Provide the [x, y] coordinate of the cell's center where the given text is located.  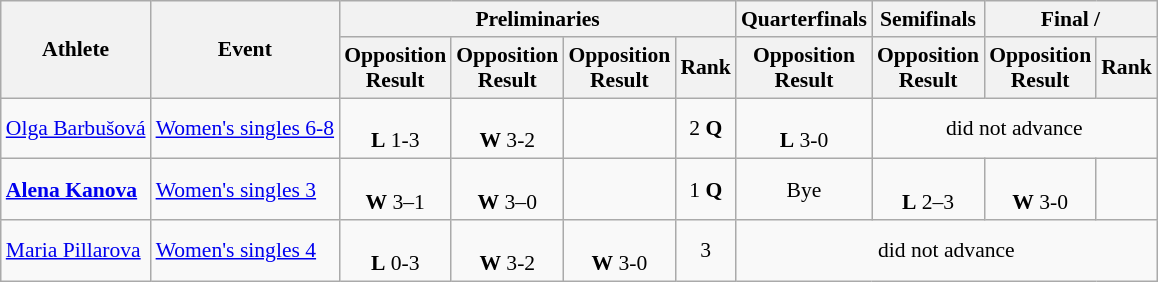
W 3–0 [507, 190]
Bye [804, 190]
3 [706, 250]
Women's singles 3 [246, 190]
1 Q [706, 190]
L 2–3 [928, 190]
Olga Barbušová [76, 128]
Final / [1070, 19]
Alena Kanova [76, 190]
Quarterfinals [804, 19]
Athlete [76, 50]
L 0-3 [395, 250]
Preliminaries [538, 19]
Women's singles 4 [246, 250]
Event [246, 50]
Women's singles 6-8 [246, 128]
L 1-3 [395, 128]
L 3-0 [804, 128]
Maria Pillarova [76, 250]
Semifinals [928, 19]
W 3–1 [395, 190]
2 Q [706, 128]
